Provide the [X, Y] coordinate of the cell's center where the given text is located.  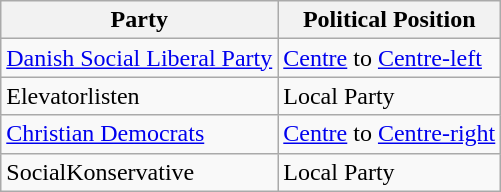
SocialKonservative [140, 172]
Danish Social Liberal Party [140, 58]
Christian Democrats [140, 134]
Centre to Centre-left [390, 58]
Party [140, 20]
Elevatorlisten [140, 96]
Centre to Centre-right [390, 134]
Political Position [390, 20]
